Pinpoint the cell where the given text exists, returning its [X, Y] midpoint coordinate. 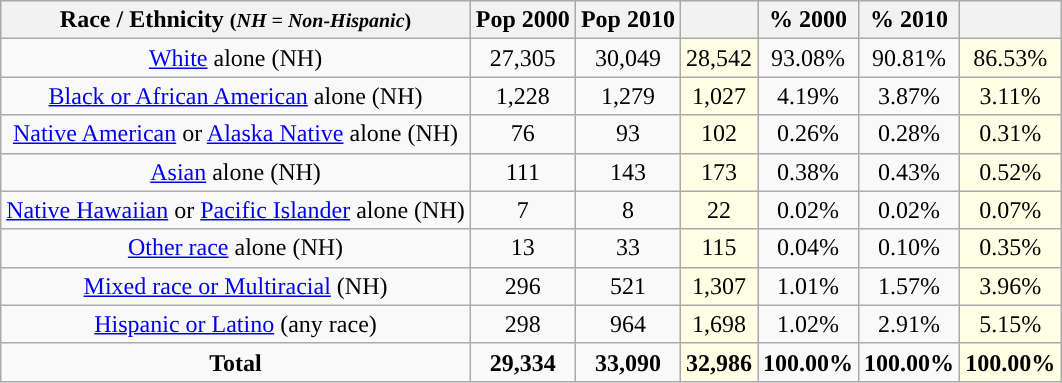
964 [628, 324]
32,986 [718, 362]
1,307 [718, 286]
33,090 [628, 362]
0.04% [808, 248]
% 2000 [808, 20]
4.19% [808, 96]
115 [718, 248]
Pop 2000 [522, 20]
102 [718, 134]
Native American or Alaska Native alone (NH) [236, 134]
33 [628, 248]
7 [522, 210]
Asian alone (NH) [236, 172]
143 [628, 172]
86.53% [1010, 58]
0.28% [910, 134]
8 [628, 210]
1,698 [718, 324]
3.11% [1010, 96]
Total [236, 362]
93.08% [808, 58]
29,334 [522, 362]
28,542 [718, 58]
White alone (NH) [236, 58]
0.38% [808, 172]
0.10% [910, 248]
13 [522, 248]
27,305 [522, 58]
3.87% [910, 96]
93 [628, 134]
1.01% [808, 286]
1,228 [522, 96]
0.31% [1010, 134]
0.43% [910, 172]
Native Hawaiian or Pacific Islander alone (NH) [236, 210]
0.07% [1010, 210]
173 [718, 172]
521 [628, 286]
76 [522, 134]
5.15% [1010, 324]
% 2010 [910, 20]
298 [522, 324]
296 [522, 286]
2.91% [910, 324]
0.26% [808, 134]
3.96% [1010, 286]
1,279 [628, 96]
Hispanic or Latino (any race) [236, 324]
111 [522, 172]
Race / Ethnicity (NH = Non-Hispanic) [236, 20]
Pop 2010 [628, 20]
90.81% [910, 58]
1.02% [808, 324]
30,049 [628, 58]
Black or African American alone (NH) [236, 96]
1,027 [718, 96]
0.52% [1010, 172]
Mixed race or Multiracial (NH) [236, 286]
0.35% [1010, 248]
Other race alone (NH) [236, 248]
1.57% [910, 286]
22 [718, 210]
